Find where the given text appears and provide that cell's center as (X, Y) coordinate. 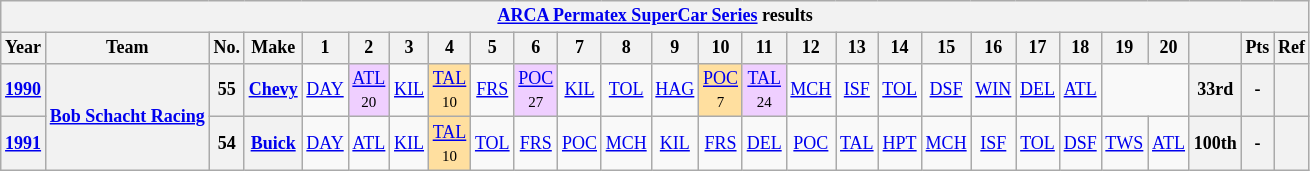
16 (994, 48)
ARCA Permatex SuperCar Series results (656, 16)
Ref (1292, 48)
POC27 (536, 90)
20 (1169, 48)
6 (536, 48)
17 (1038, 48)
2 (369, 48)
33rd (1215, 90)
ATL20 (369, 90)
100th (1215, 144)
Chevy (273, 90)
Team (127, 48)
Year (24, 48)
1990 (24, 90)
No. (226, 48)
Make (273, 48)
11 (764, 48)
12 (811, 48)
Pts (1258, 48)
Bob Schacht Racing (127, 116)
55 (226, 90)
3 (410, 48)
18 (1080, 48)
7 (580, 48)
HAG (675, 90)
TAL (857, 144)
4 (449, 48)
TWS (1124, 144)
54 (226, 144)
Buick (273, 144)
8 (626, 48)
POC7 (721, 90)
TAL24 (764, 90)
10 (721, 48)
HPT (900, 144)
5 (492, 48)
13 (857, 48)
WIN (994, 90)
19 (1124, 48)
1 (325, 48)
15 (946, 48)
1991 (24, 144)
9 (675, 48)
14 (900, 48)
